Pinpoint the cell where the given text exists, returning its [x, y] midpoint coordinate. 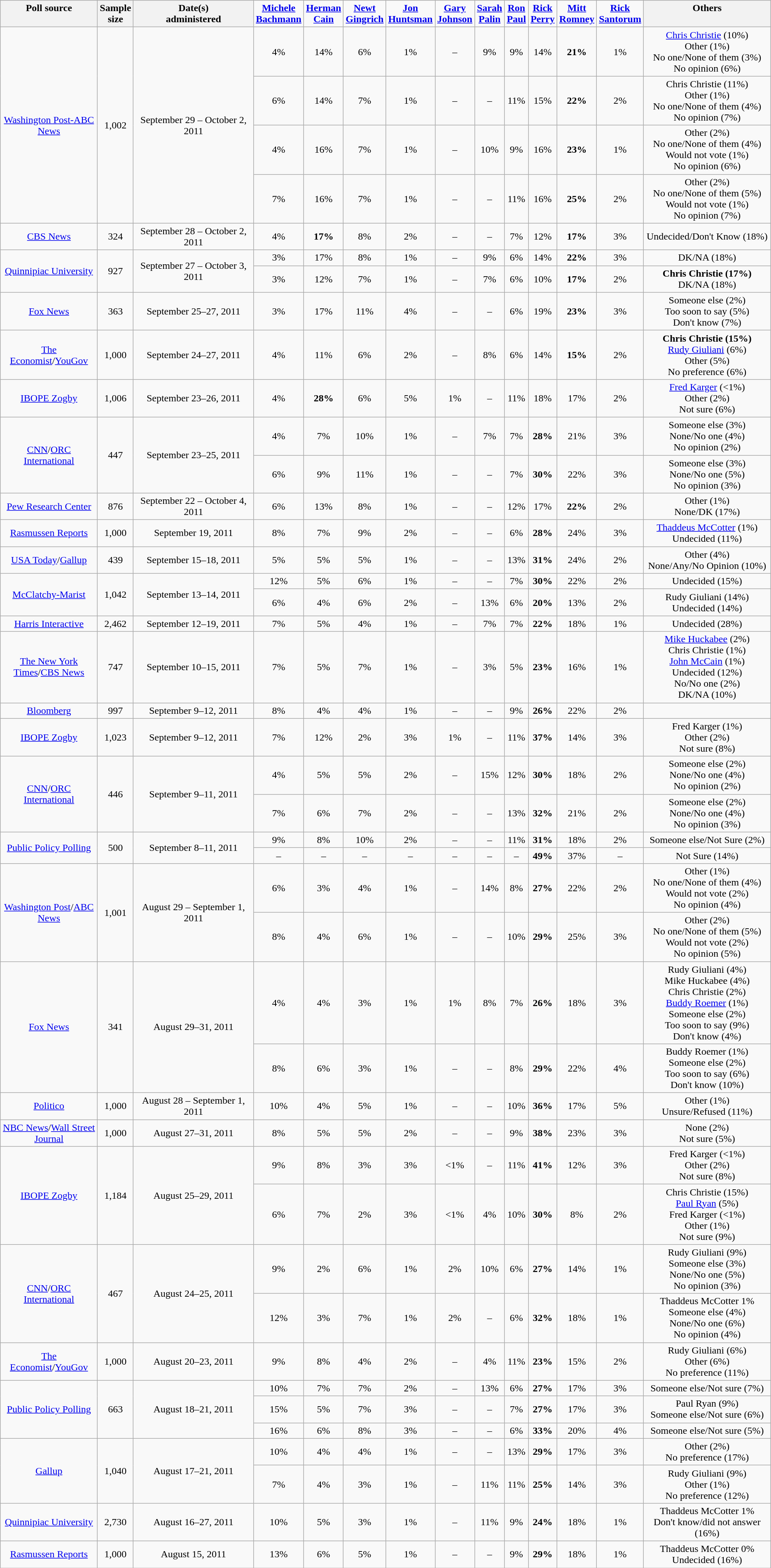
Rudy Giuliani (4%)Mike Huckabee (4%)Chris Christie (2%)Buddy Roemer (1%)Someone else (2%)Too soon to say (9%)Don't know (4%) [707, 1003]
Someone else/Not sure (7%) [707, 1388]
August 29 – September 1, 2011 [194, 912]
Undecided (15%) [707, 581]
August 25–29, 2011 [194, 1195]
1,042 [115, 594]
August 24–25, 2011 [194, 1293]
Other (2%)No one/None of them (4%)Would not vote (1%)No opinion (6%) [707, 150]
363 [115, 311]
1,006 [115, 398]
August 27–31, 2011 [194, 1133]
1,001 [115, 912]
Rick Perry [543, 14]
Rudy Giuliani (14%)Undecided (14%) [707, 603]
1,002 [115, 125]
1,184 [115, 1195]
September 10–15, 2011 [194, 667]
Undecided/Don't Know (18%) [707, 236]
August 29–31, 2011 [194, 1027]
467 [115, 1293]
Not Sure (14%) [707, 855]
Someone else/Not sure (5%) [707, 1431]
Jon Huntsman [410, 14]
Date(s) administered [194, 14]
Someone else/Not Sure (2%) [707, 840]
Others [707, 14]
Newt Gingrich [365, 14]
DK/NA (18%) [707, 258]
Other (1%)Unsure/Refused (11%) [707, 1107]
Other (1%)No one/None of them (4%)Would not vote (2%)No opinion (4%) [707, 888]
447 [115, 455]
Undecided (28%) [707, 624]
Harris Interactive [49, 624]
Politico [49, 1107]
Someone else (3%)None/No one (5%)No opinion (3%) [707, 474]
Someone else (2%)None/No one (4%)No opinion (2%) [707, 775]
Ron Paul [516, 14]
Thaddeus McCotter 0% Undecided (16%) [707, 1554]
September 13–14, 2011 [194, 594]
Michele Bachmann [279, 14]
Sarah Palin [489, 14]
500 [115, 848]
September 28 – October 2, 2011 [194, 236]
Paul Ryan (9%)Someone else/Not sure (6%) [707, 1410]
Chris Christie (11%)Other (1%)No one/None of them (4%)No opinion (7%) [707, 100]
Fred Karger (<1%)Other (2%)Not sure (6%) [707, 398]
997 [115, 711]
Other (2%)No one/None of them (5%)Would not vote (2%)No opinion (5%) [707, 937]
33% [543, 1431]
38% [543, 1133]
Samplesize [115, 14]
Chris Christie (15%)Paul Ryan (5%)Fred Karger (<1%)Other (1%)Not sure (9%) [707, 1214]
Other (2%)No preference (17%) [707, 1452]
September 15–18, 2011 [194, 560]
Other (1%)None/DK (17%) [707, 506]
September 8–11, 2011 [194, 848]
Other (4%)None/Any/No Opinion (10%) [707, 560]
September 19, 2011 [194, 534]
September 24–27, 2011 [194, 355]
August 18–21, 2011 [194, 1410]
Thaddeus McCotter 1% Someone else (4%)None/No one (6%)No opinion (4%) [707, 1318]
August 20–23, 2011 [194, 1361]
Washington Post/ABC News [49, 912]
Chris Christie (17%)DK/NA (18%) [707, 279]
Rudy Giuliani (6%)Other (6%)No preference (11%) [707, 1361]
439 [115, 560]
Someone else (2%)Too soon to say (5%)Don't know (7%) [707, 311]
August 16–27, 2011 [194, 1522]
September 23–26, 2011 [194, 398]
Buddy Roemer (1%)Someone else (2%)Too soon to say (6%)Don't know (10%) [707, 1069]
Pew Research Center [49, 506]
NBC News/Wall Street Journal [49, 1133]
927 [115, 271]
Rudy Giuliani (9%)Other (1%)No preference (12%) [707, 1484]
September 27 – October 3, 2011 [194, 271]
September 23–25, 2011 [194, 455]
September 9–11, 2011 [194, 794]
September 29 – October 2, 2011 [194, 125]
Chris Christie (15%)Rudy Giuliani (6%)Other (5%)No preference (6%) [707, 355]
The New York Times/CBS News [49, 667]
Someone else (2%)None/No one (4%)No opinion (3%) [707, 813]
August 28 – September 1, 2011 [194, 1107]
Other (2%)No one/None of them (5%)Would not vote (1%)No opinion (7%) [707, 198]
341 [115, 1027]
1,023 [115, 737]
36% [543, 1107]
Fred Karger (<1%)Other (2%)Not sure (8%) [707, 1165]
Washington Post-ABC News [49, 125]
Fred Karger (1%)Other (2%)Not sure (8%) [707, 737]
August 15, 2011 [194, 1554]
41% [543, 1165]
Rick Santorum [620, 14]
August 17–21, 2011 [194, 1470]
19% [543, 311]
Poll source [49, 14]
Bloomberg [49, 711]
Gary Johnson [455, 14]
Herman Cain [323, 14]
None (2%)Not sure (5%) [707, 1133]
2,462 [115, 624]
USA Today/Gallup [49, 560]
Thaddeus McCotter (1%) Undecided (11%) [707, 534]
876 [115, 506]
Gallup [49, 1470]
September 22 – October 4, 2011 [194, 506]
Rudy Giuliani (9%)Someone else (3%)None/No one (5%)No opinion (3%) [707, 1269]
McClatchy-Marist [49, 594]
324 [115, 236]
2,730 [115, 1522]
CBS News [49, 236]
747 [115, 667]
Thaddeus McCotter 1% Don't know/did not answer (16%) [707, 1522]
Mitt Romney [577, 14]
September 12–19, 2011 [194, 624]
446 [115, 794]
Mike Huckabee (2%)Chris Christie (1%)John McCain (1%)Undecided (12%)No/No one (2%)DK/NA (10%) [707, 667]
Chris Christie (10%)Other (1%)No one/None of them (3%)No opinion (6%) [707, 52]
1,040 [115, 1470]
Someone else (3%)None/No one (4%)No opinion (2%) [707, 436]
September 25–27, 2011 [194, 311]
49% [543, 855]
663 [115, 1410]
